Output the [x, y] coordinate of the center of the cell containing the given text.  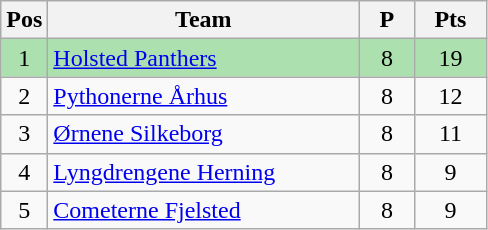
Pos [24, 20]
12 [450, 96]
5 [24, 210]
Pts [450, 20]
1 [24, 58]
3 [24, 134]
2 [24, 96]
P [387, 20]
19 [450, 58]
Cometerne Fjelsted [204, 210]
Team [204, 20]
4 [24, 172]
Pythonerne Århus [204, 96]
Lyngdrengene Herning [204, 172]
Ørnene Silkeborg [204, 134]
Holsted Panthers [204, 58]
11 [450, 134]
